Return (x, y) of the center of cell containing provided text 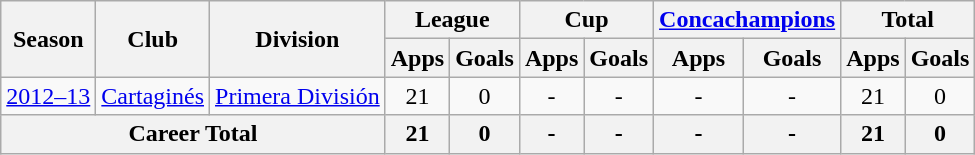
Club (153, 39)
Concachampions (748, 20)
Primera División (298, 96)
Total (908, 20)
2012–13 (48, 96)
Division (298, 39)
Cartaginés (153, 96)
League (452, 20)
Career Total (193, 134)
Season (48, 39)
Cup (586, 20)
